Return the [X, Y] coordinate for the center point of the cell that contains the specified text.  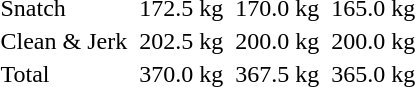
202.5 kg [182, 41]
200.0 kg [278, 41]
